Extract the (x, y) coordinate from the center of the cell holding the provided text.  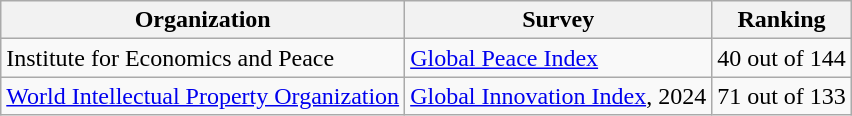
Organization (203, 20)
Global Innovation Index, 2024 (558, 96)
Ranking (782, 20)
40 out of 144 (782, 58)
Global Peace Index (558, 58)
World Intellectual Property Organization (203, 96)
71 out of 133 (782, 96)
Survey (558, 20)
Institute for Economics and Peace (203, 58)
